Return [x, y] of the center of cell containing provided text 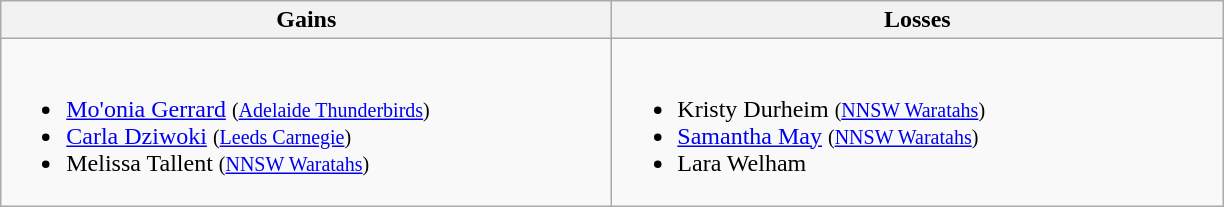
Mo'onia Gerrard (Adelaide Thunderbirds) Carla Dziwoki (Leeds Carnegie) Melissa Tallent (NNSW Waratahs) [306, 122]
Losses [918, 20]
Kristy Durheim (NNSW Waratahs)Samantha May (NNSW Waratahs)Lara Welham [918, 122]
Gains [306, 20]
